Locate the cell with the specified text and output its (x, y) center coordinate. 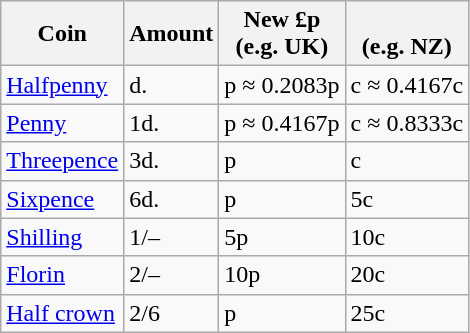
20c (407, 275)
10c (407, 237)
25c (407, 313)
Amount (172, 34)
(e.g. NZ) (407, 34)
1d. (172, 123)
Threepence (62, 161)
Coin (62, 34)
2/6 (172, 313)
Sixpence (62, 199)
1/– (172, 237)
p ≈ 0.2083p (282, 85)
Half crown (62, 313)
2/– (172, 275)
5p (282, 237)
Shilling (62, 237)
6d. (172, 199)
c (407, 161)
Penny (62, 123)
5c (407, 199)
3d. (172, 161)
c ≈ 0.4167c (407, 85)
10p (282, 275)
c ≈ 0.8333c (407, 123)
d. (172, 85)
New £p(e.g. UK) (282, 34)
Florin (62, 275)
p ≈ 0.4167p (282, 123)
Halfpenny (62, 85)
